From the cell containing the given text, extract its center point as [X, Y] coordinate. 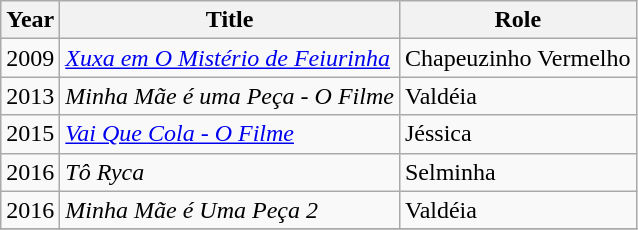
Minha Mãe é Uma Peça 2 [230, 210]
2015 [30, 134]
Selminha [518, 172]
Jéssica [518, 134]
Chapeuzinho Vermelho [518, 58]
Year [30, 20]
Minha Mãe é uma Peça - O Filme [230, 96]
Title [230, 20]
Tô Ryca [230, 172]
Vai Que Cola - O Filme [230, 134]
Role [518, 20]
2009 [30, 58]
2013 [30, 96]
Xuxa em O Mistério de Feiurinha [230, 58]
